Capture the cell that displays the provided text and extract its (x, y) central coordinate. 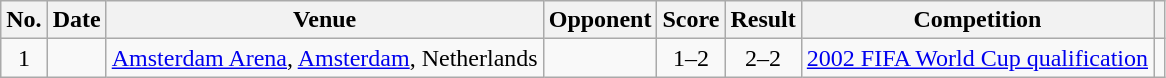
Venue (324, 20)
No. (24, 20)
Amsterdam Arena, Amsterdam, Netherlands (324, 58)
Competition (977, 20)
Score (691, 20)
Opponent (600, 20)
1 (24, 58)
2002 FIFA World Cup qualification (977, 58)
1–2 (691, 58)
Date (76, 20)
2–2 (763, 58)
Result (763, 20)
